Output the [X, Y] coordinate of the center of the cell containing the given text.  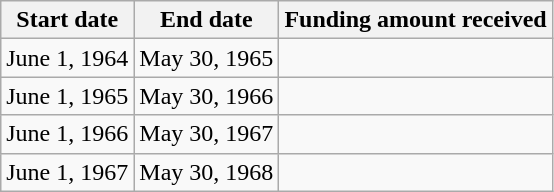
Funding amount received [416, 20]
Start date [68, 20]
May 30, 1968 [206, 172]
May 30, 1967 [206, 134]
June 1, 1964 [68, 58]
June 1, 1965 [68, 96]
End date [206, 20]
June 1, 1966 [68, 134]
June 1, 1967 [68, 172]
May 30, 1965 [206, 58]
May 30, 1966 [206, 96]
